Return [X, Y] of the center of cell containing provided text 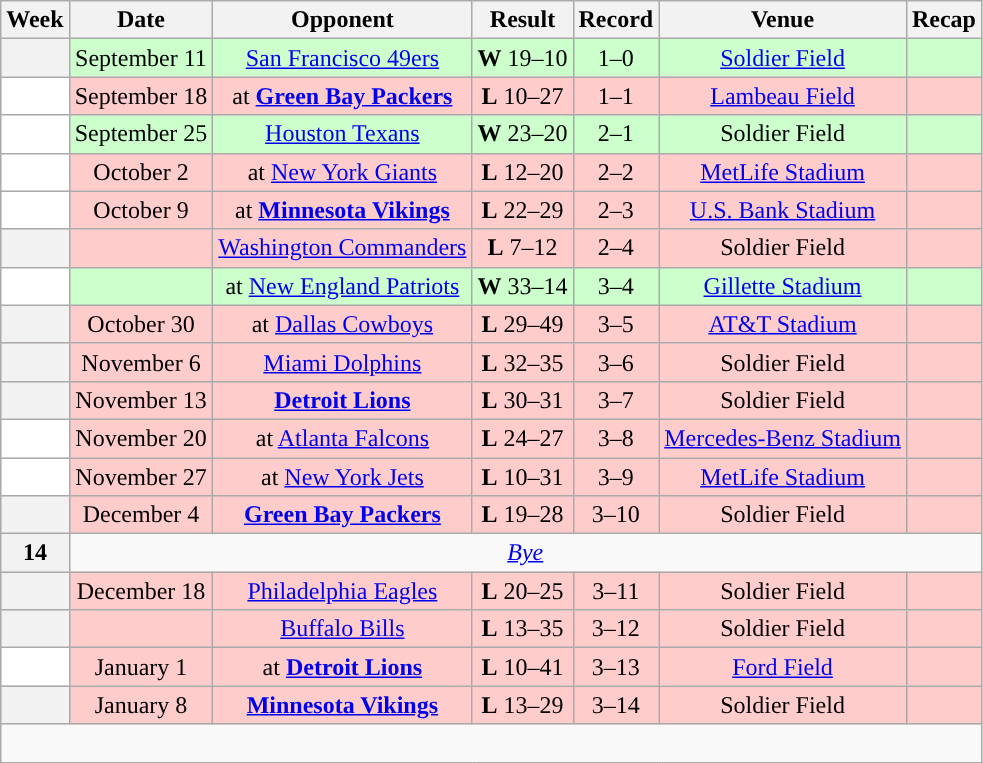
L 29–49 [522, 324]
San Francisco 49ers [342, 58]
Buffalo Bills [342, 629]
Bye [525, 553]
at Detroit Lions [342, 667]
L 30–31 [522, 400]
3–9 [616, 477]
14 [35, 553]
Mercedes-Benz Stadium [783, 438]
Recap [944, 20]
December 18 [141, 591]
January 8 [141, 705]
3–13 [616, 667]
L 32–35 [522, 362]
Opponent [342, 20]
September 18 [141, 96]
Week [35, 20]
2–3 [616, 210]
L 19–28 [522, 515]
W 33–14 [522, 286]
2–4 [616, 248]
November 6 [141, 362]
Record [616, 20]
at New York Jets [342, 477]
October 2 [141, 172]
3–8 [616, 438]
at New York Giants [342, 172]
Miami Dolphins [342, 362]
Date [141, 20]
3–5 [616, 324]
at Dallas Cowboys [342, 324]
L 10–27 [522, 96]
AT&T Stadium [783, 324]
L 10–31 [522, 477]
3–14 [616, 705]
December 4 [141, 515]
Minnesota Vikings [342, 705]
November 13 [141, 400]
Result [522, 20]
Philadelphia Eagles [342, 591]
Green Bay Packers [342, 515]
at Atlanta Falcons [342, 438]
3–7 [616, 400]
1–1 [616, 96]
November 20 [141, 438]
Gillette Stadium [783, 286]
W 19–10 [522, 58]
October 30 [141, 324]
L 13–29 [522, 705]
L 22–29 [522, 210]
Venue [783, 20]
L 24–27 [522, 438]
L 20–25 [522, 591]
Houston Texans [342, 134]
September 11 [141, 58]
at Minnesota Vikings [342, 210]
Lambeau Field [783, 96]
November 27 [141, 477]
2–1 [616, 134]
Detroit Lions [342, 400]
U.S. Bank Stadium [783, 210]
3–11 [616, 591]
L 13–35 [522, 629]
at New England Patriots [342, 286]
3–4 [616, 286]
September 25 [141, 134]
3–10 [616, 515]
L 10–41 [522, 667]
Ford Field [783, 667]
3–12 [616, 629]
W 23–20 [522, 134]
Washington Commanders [342, 248]
1–0 [616, 58]
2–2 [616, 172]
October 9 [141, 210]
at Green Bay Packers [342, 96]
L 7–12 [522, 248]
January 1 [141, 667]
L 12–20 [522, 172]
3–6 [616, 362]
